Provide the (X, Y) coordinate of the cell's center where the given text is located.  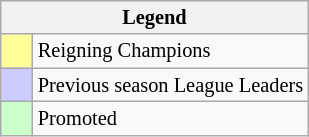
Promoted (170, 118)
Reigning Champions (170, 51)
Previous season League Leaders (170, 85)
Legend (154, 17)
